Return the [x, y] coordinate for the center point of the cell that contains the specified text.  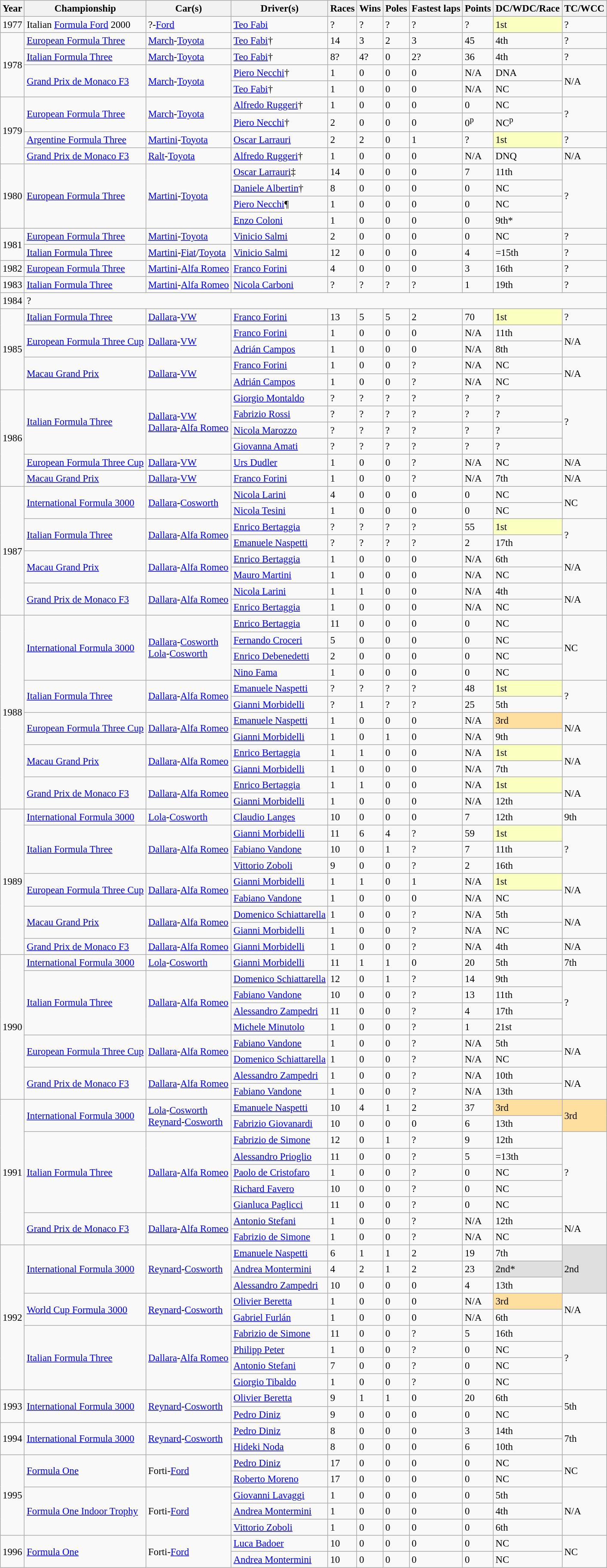
19th [528, 285]
NCp [528, 122]
Formula One Indoor Trophy [85, 1511]
14th [528, 1431]
9th* [528, 220]
1992 [12, 1317]
TC/WCC [584, 9]
1989 [12, 882]
Oscar Larrauri [279, 140]
Ralt-Toyota [189, 156]
37 [478, 1108]
Giovanni Lavaggi [279, 1495]
DNQ [528, 156]
1988 [12, 713]
=13th [528, 1156]
Alessandro Prioglio [279, 1156]
1994 [12, 1439]
Martini-Fiat/Toyota [189, 252]
Nicola Tesini [279, 511]
Nicola Marozzo [279, 430]
Oscar Larrauri‡ [279, 172]
Fastest laps [436, 9]
DC/WDC/Race [528, 9]
Fabrizio Rossi [279, 414]
Nicola Carboni [279, 285]
59 [478, 834]
55 [478, 527]
Lola-CosworthReynard-Cosworth [189, 1116]
=15th [528, 252]
1982 [12, 269]
Hideki Noda [279, 1447]
Driver(s) [279, 9]
Dallara-CosworthLola-Cosworth [189, 648]
36 [478, 57]
Championship [85, 9]
Piero Necchi¶ [279, 204]
Mauro Martini [279, 575]
Gabriel Furlán [279, 1318]
1993 [12, 1406]
1981 [12, 245]
1990 [12, 1027]
1996 [12, 1551]
Argentine Formula Three [85, 140]
8? [342, 57]
1978 [12, 65]
1980 [12, 196]
1985 [12, 349]
0p [478, 122]
Points [478, 9]
Dallara-VWDallara-Alfa Romeo [189, 422]
Daniele Albertin† [279, 188]
23 [478, 1269]
Dallara-Cosworth [189, 502]
Enrico Debenedetti [279, 656]
45 [478, 41]
Giovanna Amati [279, 446]
2nd [584, 1269]
19 [478, 1253]
2? [436, 57]
Italian Formula Ford 2000 [85, 25]
1983 [12, 285]
Gianluca Paglicci [279, 1204]
1977 [12, 25]
Michele Minutolo [279, 1027]
Claudio Langes [279, 817]
Nino Fama [279, 672]
48 [478, 688]
DNA [528, 73]
1984 [12, 301]
Year [12, 9]
4? [370, 57]
Fabrizio Giovanardi [279, 1124]
70 [478, 317]
Luca Badoer [279, 1544]
Races [342, 9]
1991 [12, 1172]
1995 [12, 1495]
Paolo de Cristofaro [279, 1172]
25 [478, 704]
Wins [370, 9]
21st [528, 1027]
Richard Favero [279, 1189]
8th [528, 349]
Giorgio Montaldo [279, 398]
Philipp Peter [279, 1350]
Urs Dudler [279, 462]
Poles [396, 9]
Teo Fabi [279, 25]
Enzo Coloni [279, 220]
Giorgio Tibaldo [279, 1382]
?-Ford [189, 25]
Roberto Moreno [279, 1479]
1987 [12, 551]
1979 [12, 130]
2nd* [528, 1269]
1986 [12, 438]
Fernando Croceri [279, 640]
Car(s) [189, 9]
World Cup Formula 3000 [85, 1309]
